Return the [X, Y] coordinate for the center point of the cell that contains the specified text.  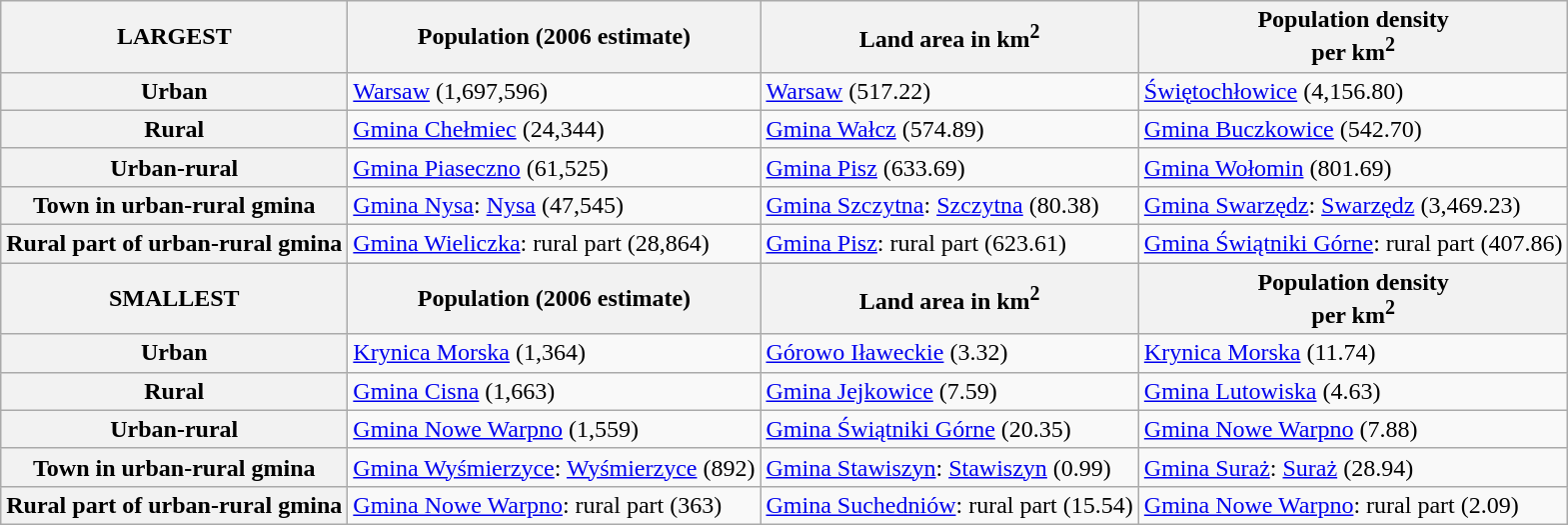
Gmina Piaseczno (61,525) [554, 167]
Krynica Morska (11.74) [1353, 353]
Gmina Nysa: Nysa (47,545) [554, 205]
Gmina Stawiszyn: Stawiszyn (0.99) [949, 467]
Gmina Świątniki Górne: rural part (407.86) [1353, 244]
Gmina Wałcz (574.89) [949, 129]
Gmina Chełmiec (24,344) [554, 129]
LARGEST [174, 37]
Gmina Cisna (1,663) [554, 391]
Gmina Wołomin (801.69) [1353, 167]
Warsaw (517.22) [949, 91]
Gmina Nowe Warpno (1,559) [554, 429]
Gmina Suraż: Suraż (28.94) [1353, 467]
Gmina Pisz: rural part (623.61) [949, 244]
Gmina Lutowiska (4.63) [1353, 391]
Świętochłowice (4,156.80) [1353, 91]
Gmina Wieliczka: rural part (28,864) [554, 244]
Gmina Nowe Warpno (7.88) [1353, 429]
Krynica Morska (1,364) [554, 353]
Gmina Nowe Warpno: rural part (363) [554, 505]
Gmina Buczkowice (542.70) [1353, 129]
Górowo Iławeckie (3.32) [949, 353]
Gmina Wyśmierzyce: Wyśmierzyce (892) [554, 467]
Gmina Suchedniów: rural part (15.54) [949, 505]
Gmina Jejkowice (7.59) [949, 391]
Warsaw (1,697,596) [554, 91]
SMALLEST [174, 299]
Gmina Swarzędz: Swarzędz (3,469.23) [1353, 205]
Gmina Pisz (633.69) [949, 167]
Gmina Świątniki Górne (20.35) [949, 429]
Gmina Nowe Warpno: rural part (2.09) [1353, 505]
Gmina Szczytna: Szczytna (80.38) [949, 205]
